Extract the (x, y) coordinate from the center of the cell holding the provided text.  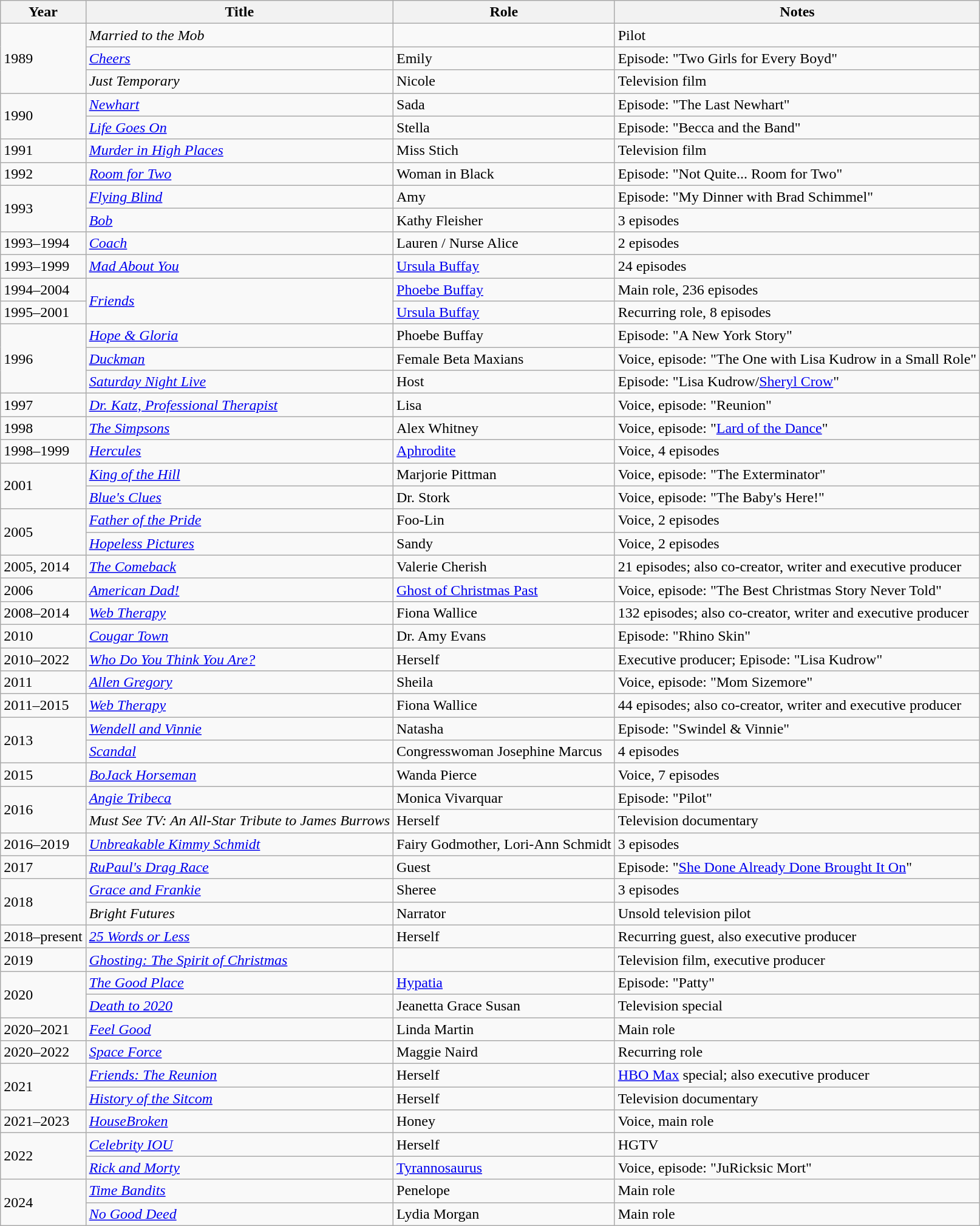
The Good Place (239, 983)
The Simpsons (239, 428)
Recurring role (797, 1052)
Linda Martin (504, 1029)
Year (43, 12)
Angie Tribeca (239, 798)
Episode: "The Last Newhart" (797, 104)
Dr. Stork (504, 497)
25 Words or Less (239, 936)
2018–present (43, 936)
Room for Two (239, 174)
1992 (43, 174)
1993–1994 (43, 243)
Cougar Town (239, 636)
2020–2022 (43, 1052)
1989 (43, 58)
The Comeback (239, 567)
1993 (43, 208)
Just Temporary (239, 81)
Life Goes On (239, 128)
Episode: "A New York Story" (797, 336)
American Dad! (239, 590)
1997 (43, 405)
Voice, 4 episodes (797, 451)
Episode: "Swindel & Vinnie" (797, 729)
44 episodes; also co-creator, writer and executive producer (797, 706)
Natasha (504, 729)
Hope & Gloria (239, 336)
Time Bandits (239, 1191)
Friends (239, 301)
2017 (43, 867)
1996 (43, 359)
Marjorie Pittman (504, 474)
Role (504, 12)
Lisa (504, 405)
Woman in Black (504, 174)
Hopeless Pictures (239, 543)
Dr. Amy Evans (504, 636)
Stella (504, 128)
Duckman (239, 359)
Scandal (239, 752)
Sada (504, 104)
Lydia Morgan (504, 1214)
Voice, episode: "The Best Christmas Story Never Told" (797, 590)
King of the Hill (239, 474)
Pilot (797, 35)
History of the Sitcom (239, 1098)
Rick and Morty (239, 1168)
24 episodes (797, 266)
1990 (43, 116)
2016 (43, 809)
Lauren / Nurse Alice (504, 243)
1998 (43, 428)
BoJack Horseman (239, 775)
Bright Futures (239, 913)
Miss Stich (504, 151)
2011 (43, 683)
Voice, episode: "JuRicksic Mort" (797, 1168)
2006 (43, 590)
Kathy Fleisher (504, 220)
Congresswoman Josephine Marcus (504, 752)
Amy (504, 197)
Voice, episode: "Reunion" (797, 405)
Unbreakable Kimmy Schmidt (239, 844)
Episode: "Not Quite... Room for Two" (797, 174)
Episode: "She Done Already Done Brought It On" (797, 867)
Who Do You Think You Are? (239, 659)
2015 (43, 775)
Jeanetta Grace Susan (504, 1006)
Main role, 236 episodes (797, 290)
Maggie Naird (504, 1052)
2013 (43, 740)
Foo-Lin (504, 520)
2020–2021 (43, 1029)
2011–2015 (43, 706)
Dr. Katz, Professional Therapist (239, 405)
Sheree (504, 890)
Coach (239, 243)
Unsold television pilot (797, 913)
Voice, main role (797, 1122)
Voice, 7 episodes (797, 775)
2024 (43, 1202)
Father of the Pride (239, 520)
Ghosting: The Spirit of Christmas (239, 959)
Executive producer; Episode: "Lisa Kudrow" (797, 659)
Episode: "Two Girls for Every Boyd" (797, 58)
Grace and Frankie (239, 890)
Ghost of Christmas Past (504, 590)
Emily (504, 58)
HBO Max special; also executive producer (797, 1075)
Bob (239, 220)
Title (239, 12)
1995–2001 (43, 313)
Voice, episode: "The One with Lisa Kudrow in a Small Role" (797, 359)
2001 (43, 486)
HouseBroken (239, 1122)
Monica Vivarquar (504, 798)
Nicole (504, 81)
No Good Deed (239, 1214)
1993–1999 (43, 266)
Episode: "My Dinner with Brad Schimmel" (797, 197)
2016–2019 (43, 844)
1998–1999 (43, 451)
HGTV (797, 1145)
Guest (504, 867)
Saturday Night Live (239, 382)
Hercules (239, 451)
Celebrity IOU (239, 1145)
Aphrodite (504, 451)
Newhart (239, 104)
Recurring guest, also executive producer (797, 936)
Blue's Clues (239, 497)
Allen Gregory (239, 683)
2021 (43, 1087)
Wendell and Vinnie (239, 729)
Voice, episode: "The Baby's Here!" (797, 497)
Episode: "Pilot" (797, 798)
Episode: "Rhino Skin" (797, 636)
2010–2022 (43, 659)
Friends: The Reunion (239, 1075)
2020 (43, 994)
Wanda Pierce (504, 775)
2008–2014 (43, 613)
Sandy (504, 543)
Voice, episode: "Mom Sizemore" (797, 683)
Sheila (504, 683)
2010 (43, 636)
Episode: "Becca and the Band" (797, 128)
Host (504, 382)
Mad About You (239, 266)
2005, 2014 (43, 567)
Voice, episode: "Lard of the Dance" (797, 428)
21 episodes; also co-creator, writer and executive producer (797, 567)
2019 (43, 959)
Flying Blind (239, 197)
Alex Whitney (504, 428)
Episode: "Patty" (797, 983)
Married to the Mob (239, 35)
132 episodes; also co-creator, writer and executive producer (797, 613)
Must See TV: An All-Star Tribute to James Burrows (239, 821)
Space Force (239, 1052)
RuPaul's Drag Race (239, 867)
2018 (43, 902)
Episode: "Lisa Kudrow/Sheryl Crow" (797, 382)
Murder in High Places (239, 151)
Television special (797, 1006)
Cheers (239, 58)
Female Beta Maxians (504, 359)
4 episodes (797, 752)
1991 (43, 151)
1994–2004 (43, 290)
Narrator (504, 913)
2021–2023 (43, 1122)
Honey (504, 1122)
Notes (797, 12)
Feel Good (239, 1029)
2005 (43, 532)
Recurring role, 8 episodes (797, 313)
Valerie Cherish (504, 567)
Tyrannosaurus (504, 1168)
Penelope (504, 1191)
Voice, episode: "The Exterminator" (797, 474)
2022 (43, 1156)
Death to 2020 (239, 1006)
Fairy Godmother, Lori-Ann Schmidt (504, 844)
2 episodes (797, 243)
Television film, executive producer (797, 959)
Hypatia (504, 983)
